Detect which cell encompasses the target text, then output its [X, Y] center coordinate. 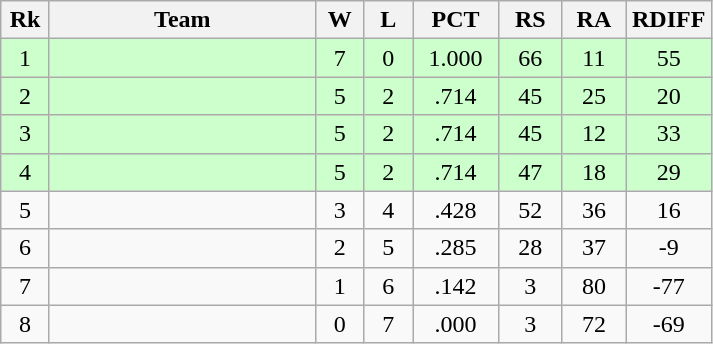
16 [669, 210]
.000 [455, 324]
W [340, 20]
20 [669, 96]
.428 [455, 210]
55 [669, 58]
66 [531, 58]
8 [26, 324]
Rk [26, 20]
52 [531, 210]
-77 [669, 286]
12 [594, 134]
RS [531, 20]
PCT [455, 20]
37 [594, 248]
11 [594, 58]
L [388, 20]
-69 [669, 324]
18 [594, 172]
33 [669, 134]
47 [531, 172]
RA [594, 20]
36 [594, 210]
28 [531, 248]
.285 [455, 248]
.142 [455, 286]
72 [594, 324]
29 [669, 172]
RDIFF [669, 20]
1.000 [455, 58]
25 [594, 96]
80 [594, 286]
-9 [669, 248]
Team [182, 20]
